Capture the cell that displays the provided text and extract its (x, y) central coordinate. 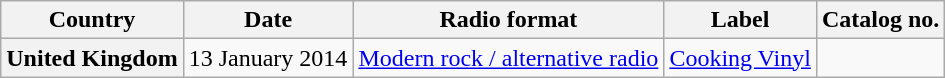
Modern rock / alternative radio (508, 58)
Label (740, 20)
Cooking Vinyl (740, 58)
13 January 2014 (268, 58)
Date (268, 20)
Radio format (508, 20)
United Kingdom (92, 58)
Country (92, 20)
Catalog no. (880, 20)
